Return the (X, Y) coordinate for the center point of the cell that contains the specified text.  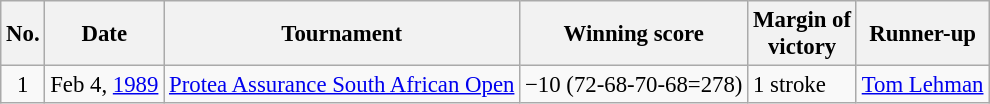
Tournament (342, 34)
Tom Lehman (922, 85)
Protea Assurance South African Open (342, 85)
1 stroke (802, 85)
−10 (72-68-70-68=278) (634, 85)
Margin ofvictory (802, 34)
Date (104, 34)
Runner-up (922, 34)
Winning score (634, 34)
No. (23, 34)
1 (23, 85)
Feb 4, 1989 (104, 85)
